Determine the [X, Y] coordinate at the center of the cell enclosing the given text.  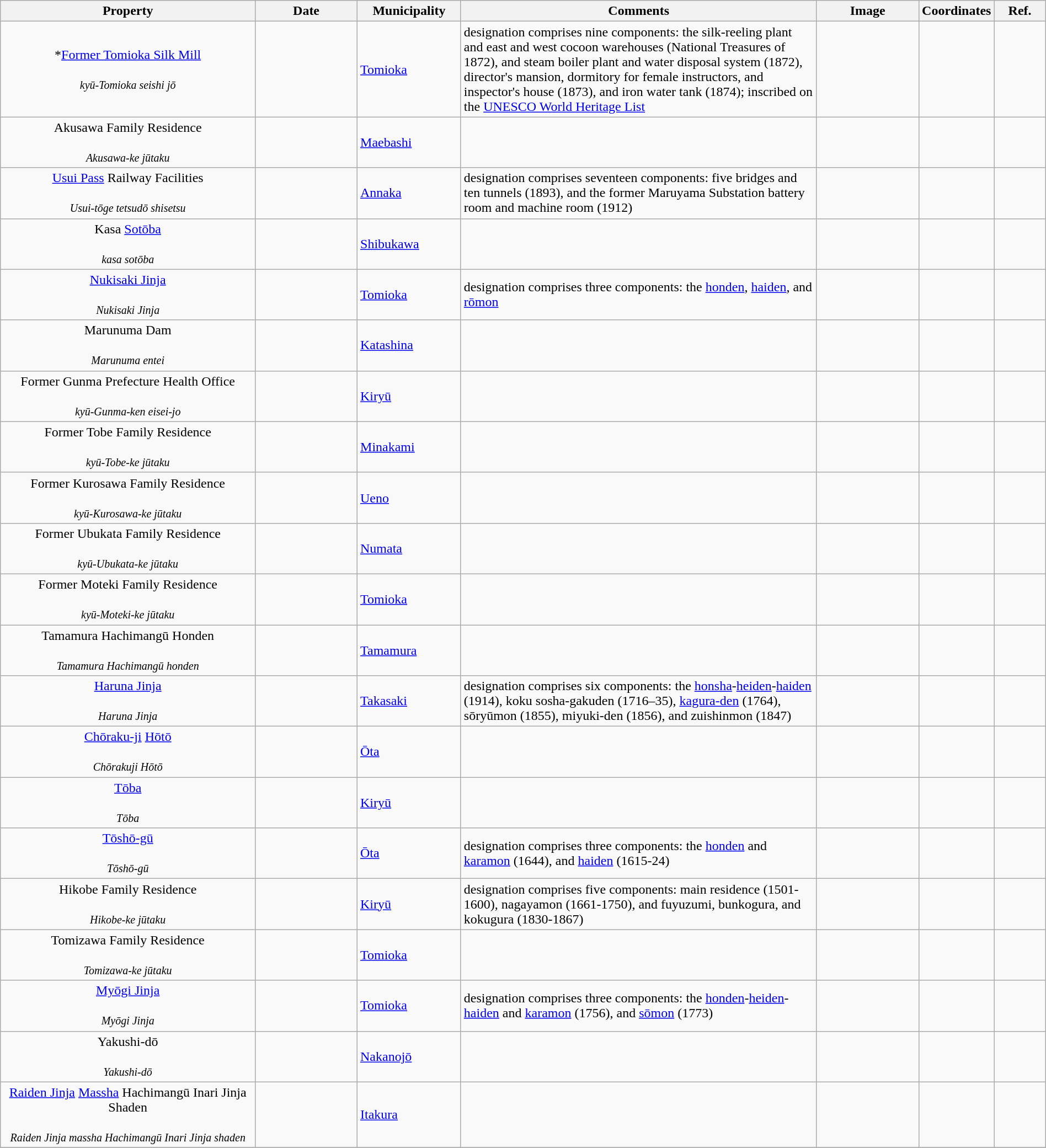
Tamamura [409, 650]
Maebashi [409, 142]
Former Moteki Family Residencekyū-Moteki-ke jūtaku [128, 599]
designation comprises five components: main residence (1501-1600), nagayamon (1661-1750), and fuyuzumi, bunkogura, and kokugura (1830-1867) [639, 904]
Myōgi JinjaMyōgi Jinja [128, 1006]
Comments [639, 11]
Itakura [409, 1114]
Image [867, 11]
Takasaki [409, 701]
Former Kurosawa Family Residencekyū-Kurosawa-ke jūtaku [128, 498]
Nakanojō [409, 1056]
Annaka [409, 193]
Hikobe Family ResidenceHikobe-ke jūtaku [128, 904]
Shibukawa [409, 244]
Marunuma DamMarunuma entei [128, 345]
Former Ubukata Family Residencekyū-Ubukata-ke jūtaku [128, 548]
designation comprises three components: the honden and karamon (1644), and haiden (1615-24) [639, 853]
Yakushi-dōYakushi-dō [128, 1056]
Municipality [409, 11]
designation comprises three components: the honden-heiden-haiden and karamon (1756), and sōmon (1773) [639, 1006]
Minakami [409, 447]
*Former Tomioka Silk Millkyū-Tomioka seishi jō [128, 70]
Ref. [1020, 11]
Kasa Sotōbakasa sotōba [128, 244]
Tōshō-gūTōshō-gū [128, 853]
Tomizawa Family ResidenceTomizawa-ke jūtaku [128, 955]
Date [307, 11]
Numata [409, 548]
designation comprises three components: the honden, haiden, and rōmon [639, 295]
Coordinates [957, 11]
Nukisaki JinjaNukisaki Jinja [128, 295]
Raiden Jinja Massha Hachimangū Inari Jinja ShadenRaiden Jinja massha Hachimangū Inari Jinja shaden [128, 1114]
Katashina [409, 345]
Ueno [409, 498]
Former Tobe Family Residencekyū-Tobe-ke jūtaku [128, 447]
Haruna JinjaHaruna Jinja [128, 701]
Tamamura Hachimangū HondenTamamura Hachimangū honden [128, 650]
Akusawa Family ResidenceAkusawa-ke jūtaku [128, 142]
Former Gunma Prefecture Health Officekyū-Gunma-ken eisei-jo [128, 396]
Chōraku-ji HōtōChōrakuji Hōtō [128, 752]
Property [128, 11]
TōbaTōba [128, 803]
Usui Pass Railway FacilitiesUsui-tōge tetsudō shisetsu [128, 193]
